Identify which cell holds the provided text, then report its (x, y) central coordinate. 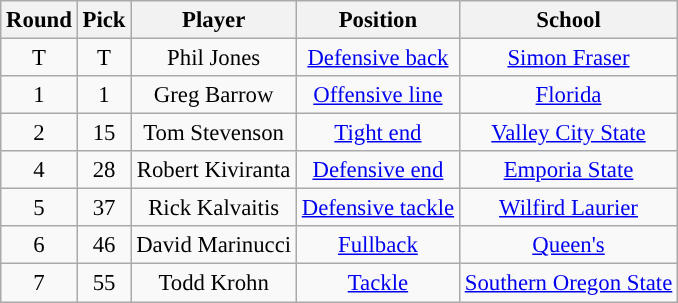
Robert Kiviranta (214, 170)
Florida (568, 95)
Wilfird Laurier (568, 208)
Round (39, 20)
Emporia State (568, 170)
Tackle (378, 283)
David Marinucci (214, 245)
Position (378, 20)
4 (39, 170)
5 (39, 208)
Queen's (568, 245)
55 (104, 283)
Defensive tackle (378, 208)
Tight end (378, 133)
Todd Krohn (214, 283)
Offensive line (378, 95)
28 (104, 170)
15 (104, 133)
Defensive end (378, 170)
Southern Oregon State (568, 283)
Tom Stevenson (214, 133)
Valley City State (568, 133)
Phil Jones (214, 58)
7 (39, 283)
Simon Fraser (568, 58)
Pick (104, 20)
School (568, 20)
Greg Barrow (214, 95)
6 (39, 245)
Player (214, 20)
Defensive back (378, 58)
37 (104, 208)
Fullback (378, 245)
46 (104, 245)
2 (39, 133)
Rick Kalvaitis (214, 208)
